Determine the (X, Y) coordinate at the center of the cell enclosing the given text.  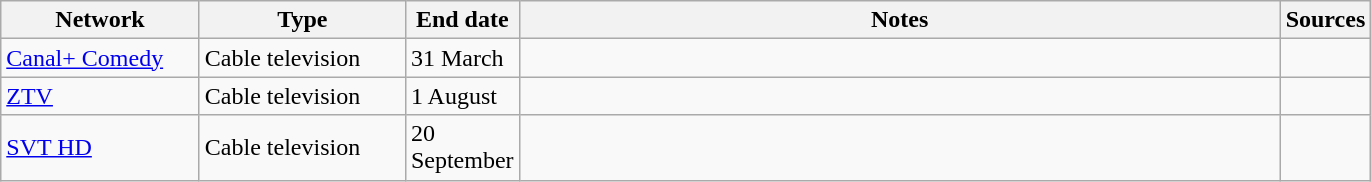
Network (100, 20)
SVT HD (100, 148)
Notes (900, 20)
1 August (462, 96)
31 March (462, 58)
ZTV (100, 96)
Sources (1326, 20)
Type (302, 20)
End date (462, 20)
20 September (462, 148)
Canal+ Comedy (100, 58)
